From the cell containing the given text, extract its center point as [x, y] coordinate. 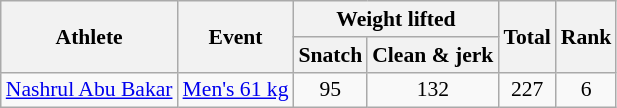
Total [526, 36]
Weight lifted [396, 19]
Athlete [90, 36]
227 [526, 90]
132 [432, 90]
Snatch [331, 55]
Nashrul Abu Bakar [90, 90]
6 [586, 90]
Rank [586, 36]
Men's 61 kg [236, 90]
Event [236, 36]
Clean & jerk [432, 55]
95 [331, 90]
